Detect which cell encompasses the target text, then output its (x, y) center coordinate. 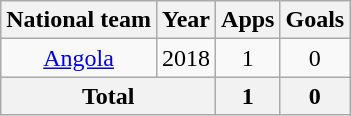
Goals (315, 20)
Angola (79, 58)
Apps (248, 20)
National team (79, 20)
2018 (186, 58)
Total (108, 96)
Year (186, 20)
